Detect which cell encompasses the target text, then output its [X, Y] center coordinate. 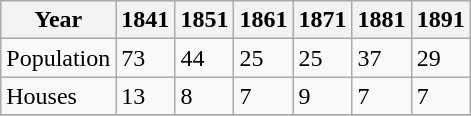
8 [204, 96]
Year [58, 20]
44 [204, 58]
1861 [264, 20]
13 [146, 96]
29 [440, 58]
1841 [146, 20]
1871 [322, 20]
1891 [440, 20]
Houses [58, 96]
1851 [204, 20]
9 [322, 96]
73 [146, 58]
37 [382, 58]
1881 [382, 20]
Population [58, 58]
